Pinpoint the cell where the given text exists, returning its [x, y] midpoint coordinate. 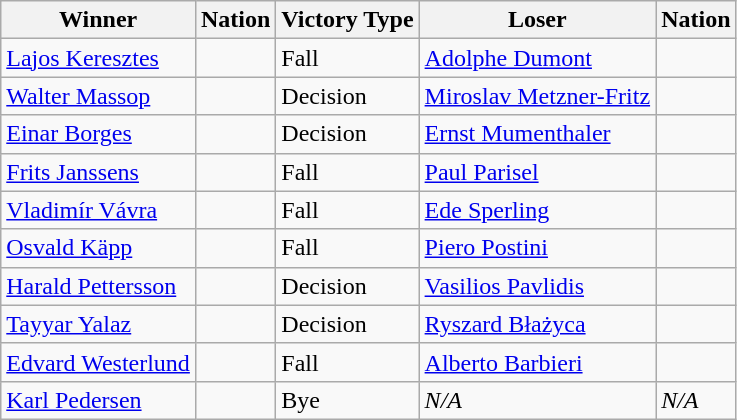
Bye [348, 400]
Miroslav Metzner-Fritz [538, 96]
Edvard Westerlund [98, 362]
Vasilios Pavlidis [538, 286]
Ernst Mumenthaler [538, 134]
Lajos Keresztes [98, 58]
Paul Parisel [538, 172]
Karl Pedersen [98, 400]
Einar Borges [98, 134]
Alberto Barbieri [538, 362]
Piero Postini [538, 248]
Winner [98, 20]
Victory Type [348, 20]
Tayyar Yalaz [98, 324]
Loser [538, 20]
Adolphe Dumont [538, 58]
Walter Massop [98, 96]
Frits Janssens [98, 172]
Osvald Käpp [98, 248]
Vladimír Vávra [98, 210]
Ede Sperling [538, 210]
Harald Pettersson [98, 286]
Ryszard Błażyca [538, 324]
